Locate the cell with the specified text and output its [X, Y] center coordinate. 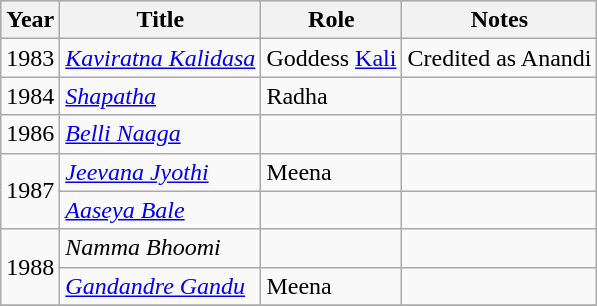
Radha [332, 96]
Aaseya Bale [160, 210]
Gandandre Gandu [160, 286]
1984 [30, 96]
Shapatha [160, 96]
1986 [30, 134]
Kaviratna Kalidasa [160, 58]
Notes [500, 20]
Goddess Kali [332, 58]
Role [332, 20]
Title [160, 20]
1987 [30, 191]
Jeevana Jyothi [160, 172]
Credited as Anandi [500, 58]
1988 [30, 267]
Namma Bhoomi [160, 248]
Year [30, 20]
1983 [30, 58]
Belli Naaga [160, 134]
